Locate the cell with the specified text and output its [X, Y] center coordinate. 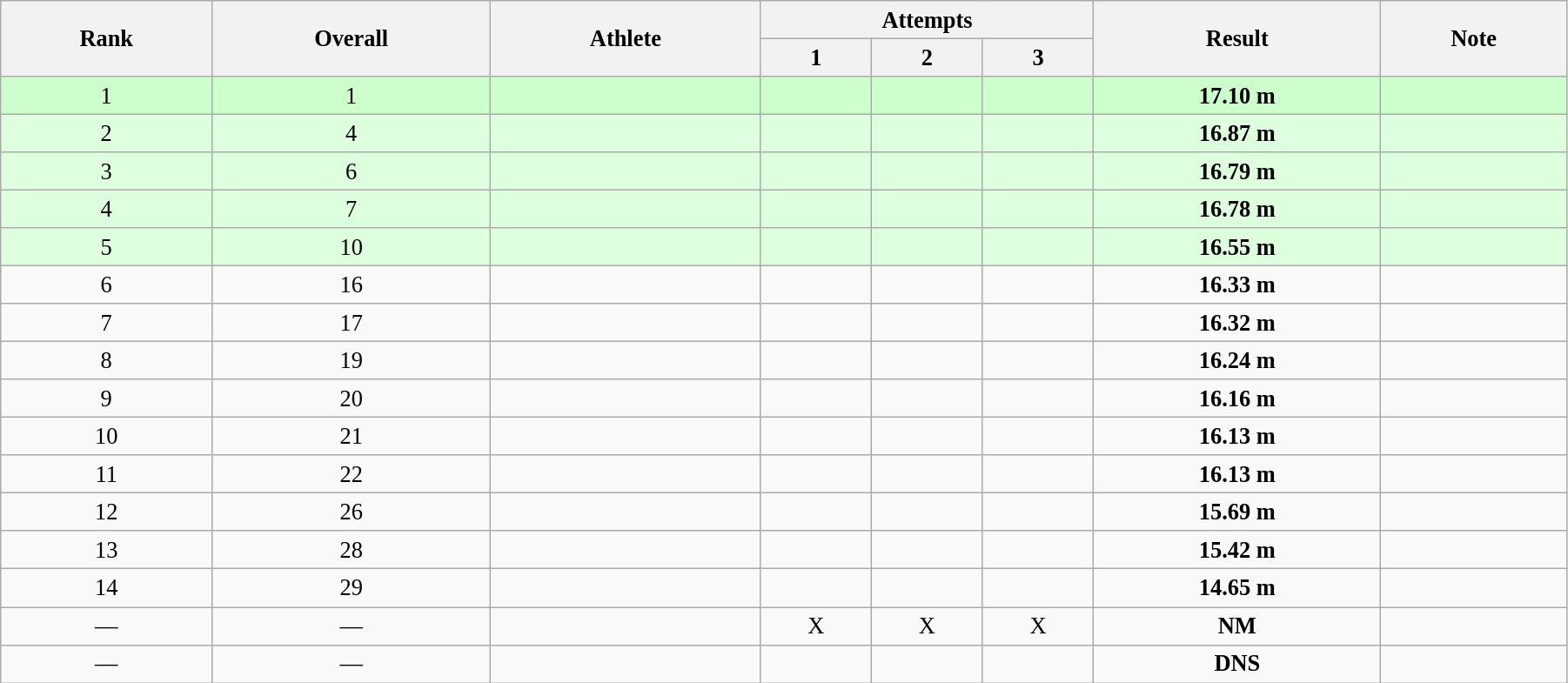
15.69 m [1237, 512]
15.42 m [1237, 550]
8 [106, 360]
16.32 m [1237, 323]
16.78 m [1237, 209]
13 [106, 550]
Athlete [626, 38]
21 [352, 436]
14.65 m [1237, 588]
DNS [1237, 664]
Rank [106, 38]
28 [352, 550]
16 [352, 285]
16.79 m [1237, 171]
16.87 m [1237, 133]
5 [106, 247]
17.10 m [1237, 95]
14 [106, 588]
Result [1237, 38]
26 [352, 512]
17 [352, 323]
16.33 m [1237, 285]
20 [352, 398]
19 [352, 360]
16.24 m [1237, 360]
Overall [352, 38]
12 [106, 512]
16.16 m [1237, 398]
9 [106, 398]
29 [352, 588]
Note [1474, 38]
16.55 m [1237, 247]
NM [1237, 626]
11 [106, 474]
Attempts [928, 19]
22 [352, 474]
